Return the (x, y) coordinate for the center point of the cell that contains the specified text.  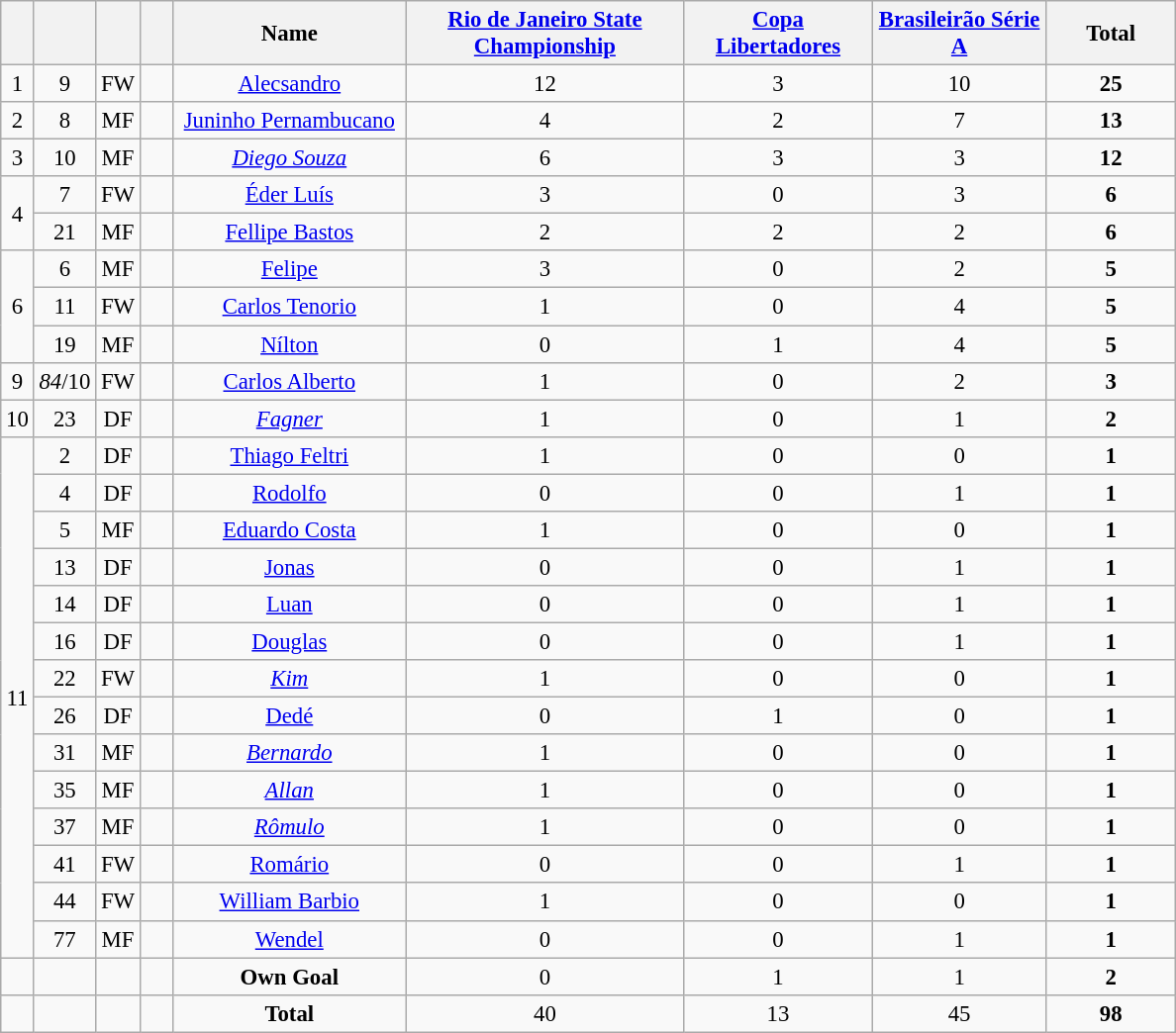
Brasileirão Série A (959, 34)
Wendel (289, 939)
16 (65, 641)
Fagner (289, 419)
Rio de Janeiro State Championship (544, 34)
40 (544, 1013)
Nílton (289, 344)
Name (289, 34)
25 (1111, 84)
Eduardo Costa (289, 530)
Rodolfo (289, 493)
Bernardo (289, 753)
Thiago Feltri (289, 455)
22 (65, 679)
19 (65, 344)
41 (65, 865)
Jonas (289, 567)
Éder Luís (289, 195)
Carlos Alberto (289, 381)
Dedé (289, 716)
77 (65, 939)
Copa Libertadores (778, 34)
Felipe (289, 270)
37 (65, 827)
84/10 (65, 381)
8 (65, 121)
14 (65, 605)
Carlos Tenorio (289, 307)
Fellipe Bastos (289, 233)
35 (65, 791)
31 (65, 753)
98 (1111, 1013)
Allan (289, 791)
Douglas (289, 641)
45 (959, 1013)
44 (65, 902)
21 (65, 233)
23 (65, 419)
Diego Souza (289, 158)
Romário (289, 865)
26 (65, 716)
Luan (289, 605)
Own Goal (289, 977)
Alecsandro (289, 84)
William Barbio (289, 902)
Juninho Pernambucano (289, 121)
Kim (289, 679)
Rômulo (289, 827)
